Scan for the cell matching the given text and deliver its [x, y] coordinate at center. 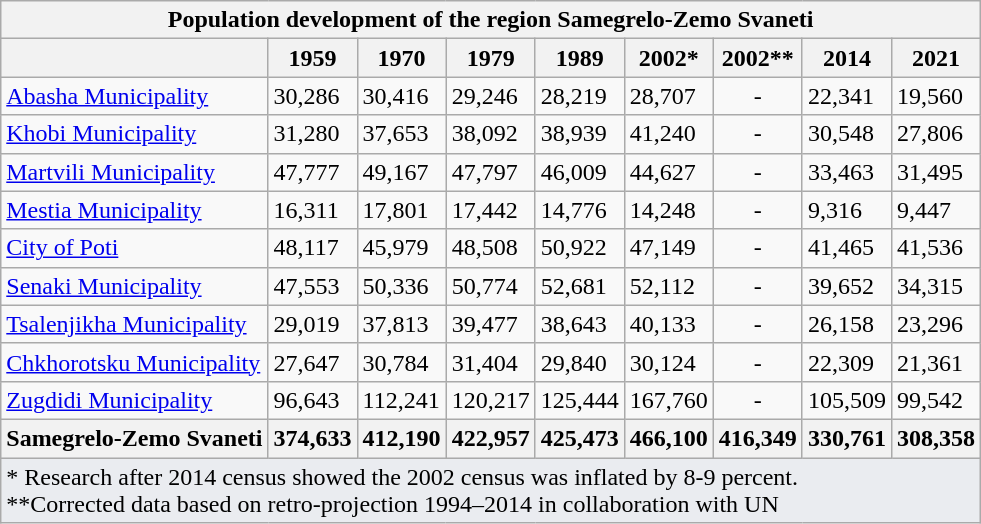
30,784 [402, 362]
48,508 [490, 248]
28,219 [580, 96]
27,647 [312, 362]
38,939 [580, 134]
30,548 [846, 134]
52,112 [668, 286]
29,246 [490, 96]
422,957 [490, 438]
466,100 [668, 438]
125,444 [580, 400]
23,296 [936, 324]
39,652 [846, 286]
40,133 [668, 324]
14,248 [668, 210]
38,643 [580, 324]
34,315 [936, 286]
City of Poti [134, 248]
50,336 [402, 286]
308,358 [936, 438]
22,341 [846, 96]
Tsalenjikha Municipality [134, 324]
41,240 [668, 134]
47,797 [490, 172]
2021 [936, 58]
29,840 [580, 362]
Abasha Municipality [134, 96]
Population development of the region Samegrelo-Zemo Svaneti [491, 20]
50,774 [490, 286]
28,707 [668, 96]
17,442 [490, 210]
38,092 [490, 134]
33,463 [846, 172]
16,311 [312, 210]
50,922 [580, 248]
45,979 [402, 248]
49,167 [402, 172]
1979 [490, 58]
412,190 [402, 438]
14,776 [580, 210]
47,149 [668, 248]
21,361 [936, 362]
19,560 [936, 96]
47,777 [312, 172]
41,536 [936, 248]
17,801 [402, 210]
Samegrelo-Zemo Svaneti [134, 438]
99,542 [936, 400]
41,465 [846, 248]
330,761 [846, 438]
9,316 [846, 210]
48,117 [312, 248]
30,286 [312, 96]
31,495 [936, 172]
2002* [668, 58]
425,473 [580, 438]
416,349 [758, 438]
1989 [580, 58]
22,309 [846, 362]
1959 [312, 58]
Senaki Municipality [134, 286]
37,653 [402, 134]
Khobi Municipality [134, 134]
1970 [402, 58]
52,681 [580, 286]
Chkhorotsku Municipality [134, 362]
29,019 [312, 324]
46,009 [580, 172]
167,760 [668, 400]
9,447 [936, 210]
2014 [846, 58]
39,477 [490, 324]
31,280 [312, 134]
31,404 [490, 362]
Zugdidi Municipality [134, 400]
30,124 [668, 362]
47,553 [312, 286]
27,806 [936, 134]
374,633 [312, 438]
120,217 [490, 400]
105,509 [846, 400]
2002** [758, 58]
Martvili Municipality [134, 172]
96,643 [312, 400]
44,627 [668, 172]
37,813 [402, 324]
Mestia Municipality [134, 210]
30,416 [402, 96]
26,158 [846, 324]
112,241 [402, 400]
